Pinpoint the cell where the given text exists, returning its (X, Y) midpoint coordinate. 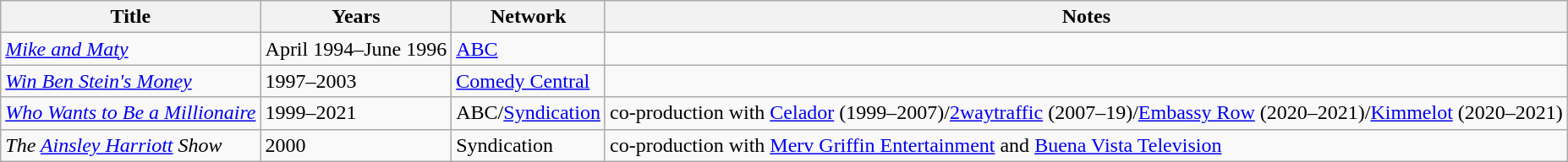
1997–2003 (356, 81)
Mike and Maty (130, 49)
Win Ben Stein's Money (130, 81)
ABC (529, 49)
Network (529, 17)
April 1994–June 1996 (356, 49)
co-production with Merv Griffin Entertainment and Buena Vista Television (1086, 145)
Notes (1086, 17)
ABC/Syndication (529, 113)
1999–2021 (356, 113)
Who Wants to Be a Millionaire (130, 113)
Comedy Central (529, 81)
Title (130, 17)
Syndication (529, 145)
Years (356, 17)
The Ainsley Harriott Show (130, 145)
co-production with Celador (1999–2007)/2waytraffic (2007–19)/Embassy Row (2020–2021)/Kimmelot (2020–2021) (1086, 113)
2000 (356, 145)
